Pinpoint the cell where the given text exists, returning its [X, Y] midpoint coordinate. 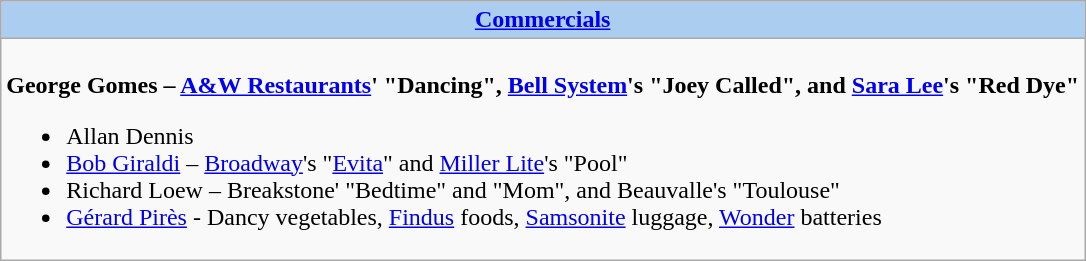
Commercials [543, 20]
